Return [X, Y] of the center of cell containing provided text 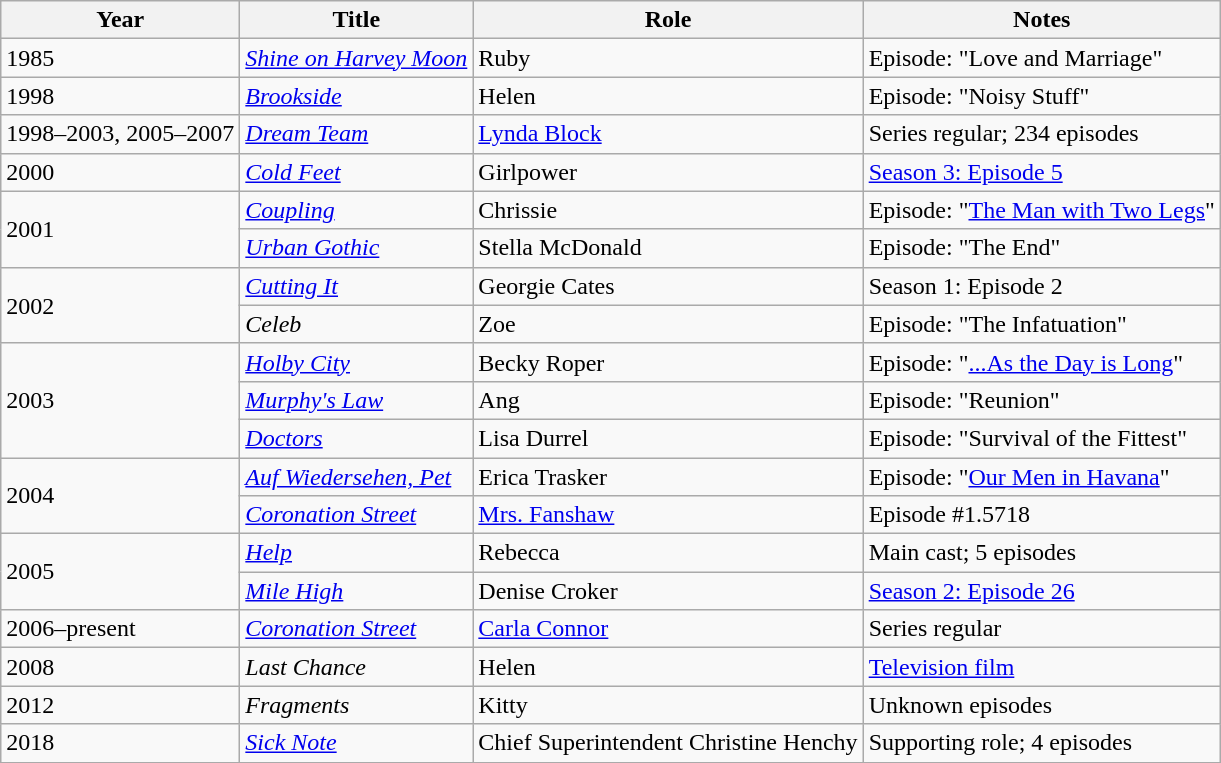
Main cast; 5 episodes [1042, 553]
Cold Feet [356, 172]
2018 [120, 743]
Year [120, 20]
Episode: "Survival of the Fittest" [1042, 438]
2008 [120, 667]
Coupling [356, 210]
Kitty [668, 705]
Ang [668, 400]
Help [356, 553]
2001 [120, 229]
Unknown episodes [1042, 705]
Cutting It [356, 286]
Shine on Harvey Moon [356, 58]
Georgie Cates [668, 286]
Zoe [668, 324]
Erica Trasker [668, 477]
Episode: "The Man with Two Legs" [1042, 210]
2005 [120, 572]
2012 [120, 705]
Notes [1042, 20]
Role [668, 20]
Sick Note [356, 743]
Dream Team [356, 134]
Auf Wiedersehen, Pet [356, 477]
Season 2: Episode 26 [1042, 591]
Chrissie [668, 210]
Lynda Block [668, 134]
2002 [120, 305]
Season 3: Episode 5 [1042, 172]
Chief Superintendent Christine Henchy [668, 743]
Stella McDonald [668, 248]
Episode: "Reunion" [1042, 400]
2004 [120, 496]
Episode: "Love and Marriage" [1042, 58]
Holby City [356, 362]
Series regular; 234 episodes [1042, 134]
Becky Roper [668, 362]
1985 [120, 58]
Television film [1042, 667]
Season 1: Episode 2 [1042, 286]
Denise Croker [668, 591]
Girlpower [668, 172]
Ruby [668, 58]
Lisa Durrel [668, 438]
Episode: "Our Men in Havana" [1042, 477]
Fragments [356, 705]
Mile High [356, 591]
Carla Connor [668, 629]
Doctors [356, 438]
1998–2003, 2005–2007 [120, 134]
Title [356, 20]
Episode: "The End" [1042, 248]
Rebecca [668, 553]
Last Chance [356, 667]
Brookside [356, 96]
1998 [120, 96]
Episode #1.5718 [1042, 515]
Urban Gothic [356, 248]
Celeb [356, 324]
Series regular [1042, 629]
Supporting role; 4 episodes [1042, 743]
2003 [120, 400]
Mrs. Fanshaw [668, 515]
2006–present [120, 629]
Murphy's Law [356, 400]
Episode: "The Infatuation" [1042, 324]
Episode: "...As the Day is Long" [1042, 362]
Episode: "Noisy Stuff" [1042, 96]
2000 [120, 172]
